For the text-containing cell, return its midpoint in [X, Y] coordinate format. 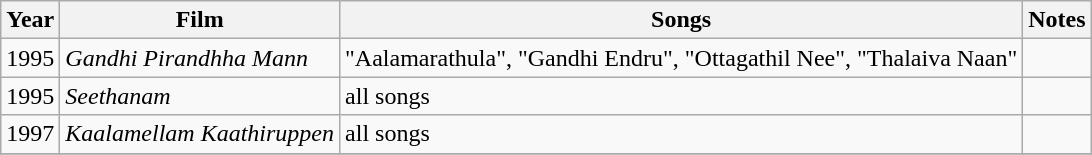
Songs [682, 20]
Film [200, 20]
"Aalamarathula", "Gandhi Endru", "Ottagathil Nee", "Thalaiva Naan" [682, 58]
Year [30, 20]
Notes [1057, 20]
Gandhi Pirandhha Mann [200, 58]
Kaalamellam Kaathiruppen [200, 134]
Seethanam [200, 96]
1997 [30, 134]
